Pinpoint the cell where the given text exists, returning its (x, y) midpoint coordinate. 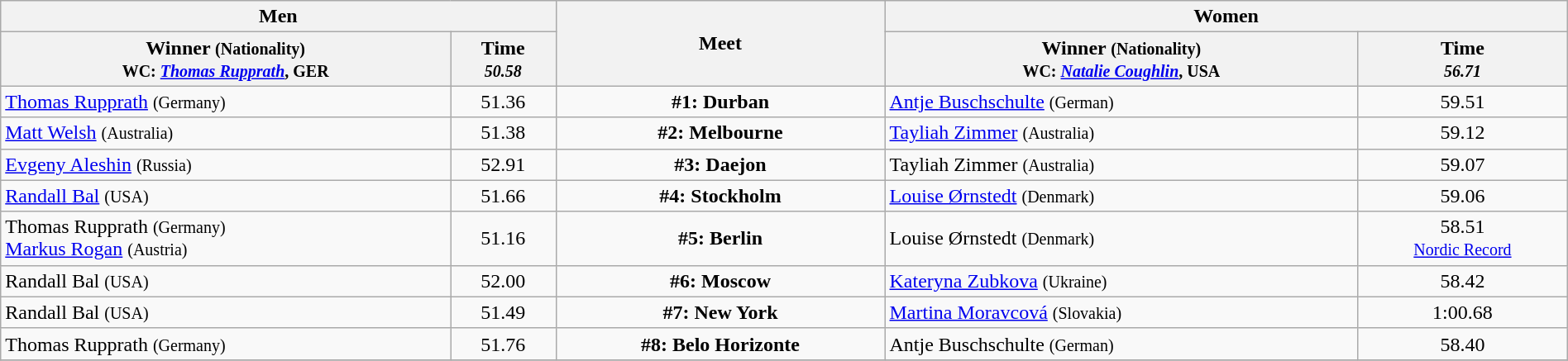
59.06 (1463, 196)
Kateryna Zubkova (Ukraine) (1121, 281)
1:00.68 (1463, 312)
#4: Stockholm (720, 196)
52.00 (504, 281)
Thomas Rupprath (Germany) Markus Rogan (Austria) (226, 238)
51.38 (504, 133)
#5: Berlin (720, 238)
Women (1226, 17)
51.36 (504, 102)
#6: Moscow (720, 281)
59.51 (1463, 102)
Meet (720, 43)
58.40 (1463, 344)
59.12 (1463, 133)
59.07 (1463, 164)
#8: Belo Horizonte (720, 344)
Winner (Nationality)WC: Thomas Rupprath, GER (226, 59)
Martina Moravcová (Slovakia) (1121, 312)
51.76 (504, 344)
#1: Durban (720, 102)
58.42 (1463, 281)
#7: New York (720, 312)
51.66 (504, 196)
52.91 (504, 164)
Winner (Nationality)WC: Natalie Coughlin, USA (1121, 59)
Evgeny Aleshin (Russia) (226, 164)
#2: Melbourne (720, 133)
51.16 (504, 238)
Matt Welsh (Australia) (226, 133)
Time56.71 (1463, 59)
51.49 (504, 312)
58.51 Nordic Record (1463, 238)
#3: Daejon (720, 164)
Men (278, 17)
Time50.58 (504, 59)
